Return the [X, Y] coordinate for the center point of the cell that contains the specified text.  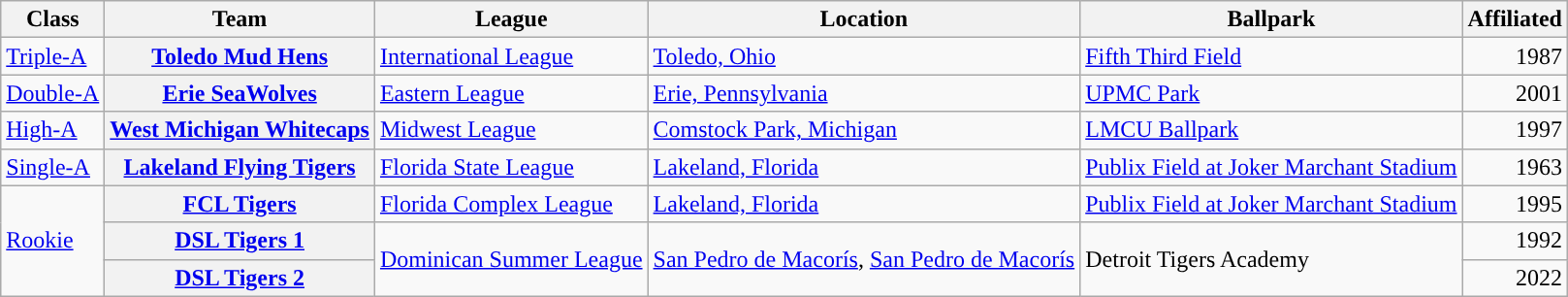
Dominican Summer League [511, 259]
Fifth Third Field [1271, 56]
Ballpark [1271, 19]
Florida Complex League [511, 204]
International League [511, 56]
DSL Tigers 1 [240, 241]
1987 [1515, 56]
Location [864, 19]
West Michigan Whitecaps [240, 130]
Eastern League [511, 93]
Detroit Tigers Academy [1271, 259]
1963 [1515, 167]
Class [52, 19]
Midwest League [511, 130]
Single-A [52, 167]
Double-A [52, 93]
Erie SeaWolves [240, 93]
DSL Tigers 2 [240, 278]
Affiliated [1515, 19]
Team [240, 19]
Lakeland Flying Tigers [240, 167]
Triple-A [52, 56]
Rookie [52, 241]
Toledo Mud Hens [240, 56]
1995 [1515, 204]
LMCU Ballpark [1271, 130]
Comstock Park, Michigan [864, 130]
1992 [1515, 241]
Florida State League [511, 167]
1997 [1515, 130]
High-A [52, 130]
League [511, 19]
San Pedro de Macorís, San Pedro de Macorís [864, 259]
Erie, Pennsylvania [864, 93]
UPMC Park [1271, 93]
Toledo, Ohio [864, 56]
2001 [1515, 93]
2022 [1515, 278]
FCL Tigers [240, 204]
